Identify which cell holds the provided text, then report its [x, y] central coordinate. 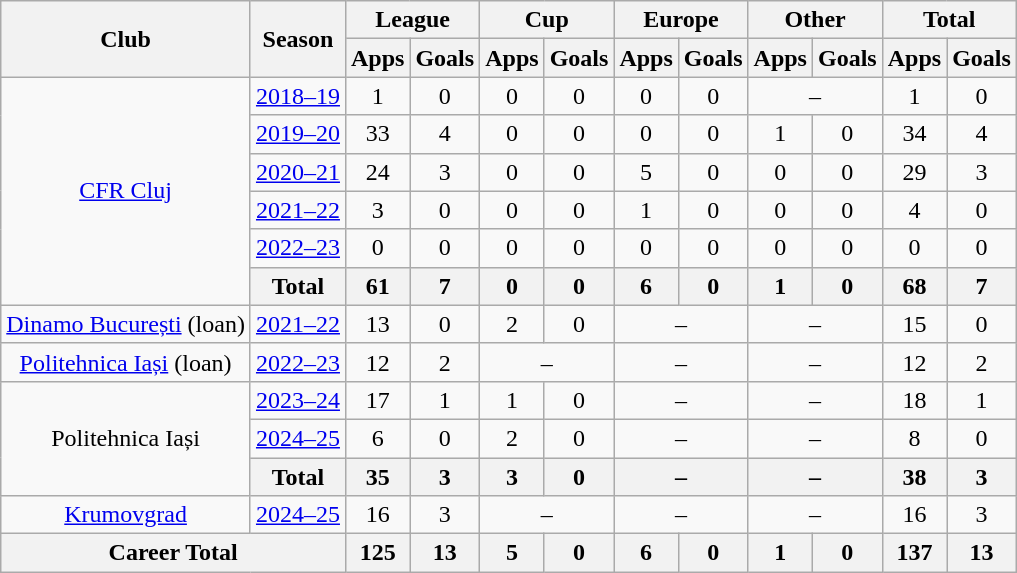
Cup [547, 20]
68 [914, 286]
Club [126, 39]
Europe [681, 20]
Career Total [174, 553]
35 [377, 477]
Dinamo București (loan) [126, 324]
8 [914, 438]
125 [377, 553]
61 [377, 286]
Other [815, 20]
38 [914, 477]
2018–19 [298, 96]
29 [914, 172]
CFR Cluj [126, 191]
137 [914, 553]
2020–21 [298, 172]
34 [914, 134]
18 [914, 400]
Season [298, 39]
17 [377, 400]
33 [377, 134]
Politehnica Iași (loan) [126, 362]
2023–24 [298, 400]
15 [914, 324]
League [412, 20]
24 [377, 172]
2019–20 [298, 134]
Krumovgrad [126, 515]
Politehnica Iași [126, 438]
